Find where the given text appears and provide that cell's center as (x, y) coordinate. 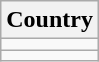
Country (50, 20)
